Search for the cell housing the specified text and yield its [X, Y] center coordinate. 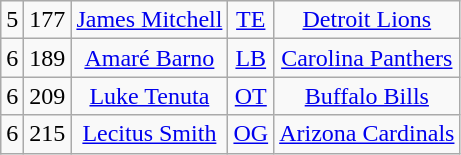
209 [48, 96]
5 [12, 20]
215 [48, 134]
Detroit Lions [367, 20]
Arizona Cardinals [367, 134]
Lecitus Smith [150, 134]
177 [48, 20]
OG [251, 134]
Buffalo Bills [367, 96]
Luke Tenuta [150, 96]
OT [251, 96]
Carolina Panthers [367, 58]
James Mitchell [150, 20]
189 [48, 58]
Amaré Barno [150, 58]
TE [251, 20]
LB [251, 58]
